Determine the (X, Y) coordinate at the center of the cell enclosing the given text.  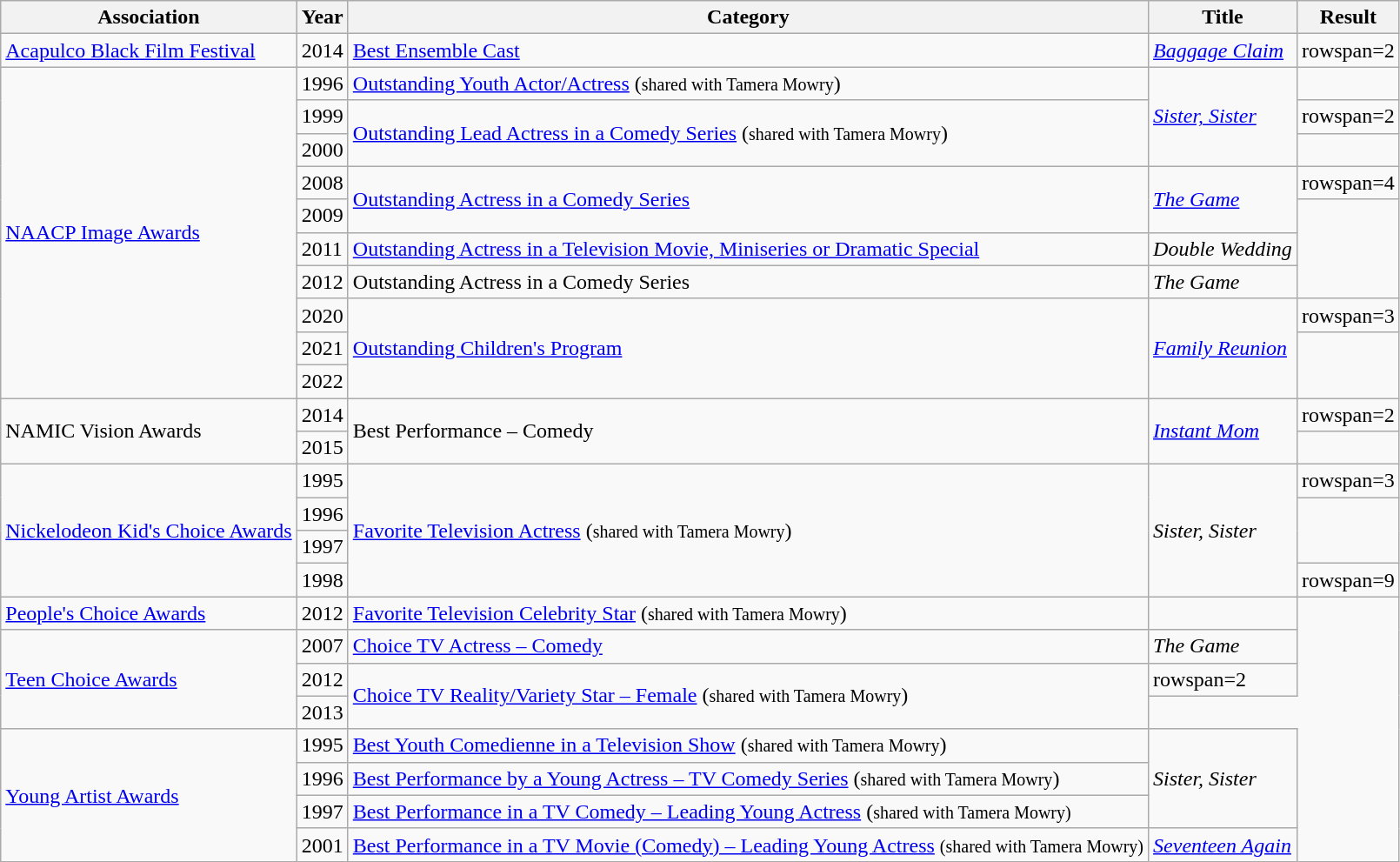
2007 (322, 646)
2022 (322, 381)
Best Performance by a Young Actress – TV Comedy Series (shared with Tamera Mowry) (748, 778)
Title (1223, 17)
Acapulco Black Film Festival (149, 50)
Result (1348, 17)
Baggage Claim (1223, 50)
2009 (322, 216)
1999 (322, 117)
Outstanding Children's Program (748, 348)
2001 (322, 845)
rowspan=4 (1348, 183)
Year (322, 17)
Family Reunion (1223, 348)
Choice TV Actress – Comedy (748, 646)
Category (748, 17)
2021 (322, 348)
Best Ensemble Cast (748, 50)
Nickelodeon Kid's Choice Awards (149, 531)
Double Wedding (1223, 249)
Teen Choice Awards (149, 679)
Outstanding Actress in a Television Movie, Miniseries or Dramatic Special (748, 249)
Best Youth Comedienne in a Television Show (shared with Tamera Mowry) (748, 745)
2000 (322, 150)
Association (149, 17)
2015 (322, 448)
NAMIC Vision Awards (149, 431)
Outstanding Youth Actor/Actress (shared with Tamera Mowry) (748, 84)
Best Performance in a TV Movie (Comedy) – Leading Young Actress (shared with Tamera Mowry) (748, 845)
2008 (322, 183)
Favorite Television Actress (shared with Tamera Mowry) (748, 531)
Outstanding Lead Actress in a Comedy Series (shared with Tamera Mowry) (748, 133)
Choice TV Reality/Variety Star – Female (shared with Tamera Mowry) (748, 696)
Best Performance – Comedy (748, 431)
People's Choice Awards (149, 613)
Young Artist Awards (149, 795)
Seventeen Again (1223, 845)
2013 (322, 712)
NAACP Image Awards (149, 233)
Best Performance in a TV Comedy – Leading Young Actress (shared with Tamera Mowry) (748, 812)
rowspan=9 (1348, 580)
2020 (322, 315)
2011 (322, 249)
Favorite Television Celebrity Star (shared with Tamera Mowry) (748, 613)
1998 (322, 580)
Instant Mom (1223, 431)
